Identify which cell holds the provided text, then report its [X, Y] central coordinate. 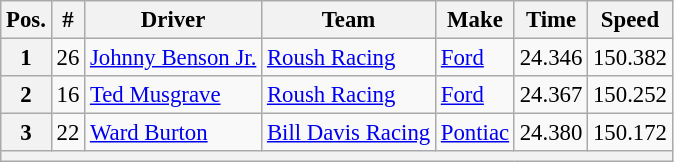
150.252 [630, 95]
150.172 [630, 133]
Make [474, 20]
Pos. [26, 20]
Bill Davis Racing [349, 133]
Team [349, 20]
Ward Burton [174, 133]
Time [550, 20]
Pontiac [474, 133]
Driver [174, 20]
# [68, 20]
24.346 [550, 58]
22 [68, 133]
24.380 [550, 133]
26 [68, 58]
2 [26, 95]
3 [26, 133]
16 [68, 95]
Ted Musgrave [174, 95]
150.382 [630, 58]
24.367 [550, 95]
Johnny Benson Jr. [174, 58]
Speed [630, 20]
1 [26, 58]
